Extract the [X, Y] coordinate from the center of the cell holding the provided text.  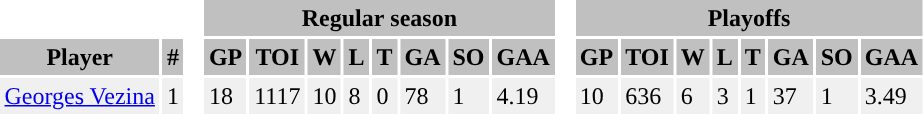
78 [422, 96]
636 [648, 96]
Georges Vezina [80, 96]
4.19 [523, 96]
Player [80, 57]
3 [724, 96]
18 [225, 96]
3.49 [891, 96]
0 [384, 96]
1117 [278, 96]
6 [692, 96]
37 [790, 96]
Regular season [379, 18]
8 [356, 96]
Playoffs [748, 18]
# [172, 57]
